From the cell containing the given text, extract its center point as (x, y) coordinate. 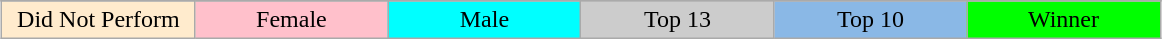
Did Not Perform (98, 20)
Male (484, 20)
Female (292, 20)
Winner (1064, 20)
Top 10 (870, 20)
Top 13 (678, 20)
